Capture the cell that displays the provided text and extract its [x, y] central coordinate. 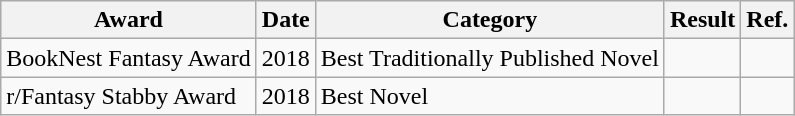
Category [490, 20]
BookNest Fantasy Award [129, 58]
Best Traditionally Published Novel [490, 58]
Award [129, 20]
Result [702, 20]
Date [286, 20]
Ref. [768, 20]
r/Fantasy Stabby Award [129, 96]
Best Novel [490, 96]
